Locate the cell with the specified text and output its [x, y] center coordinate. 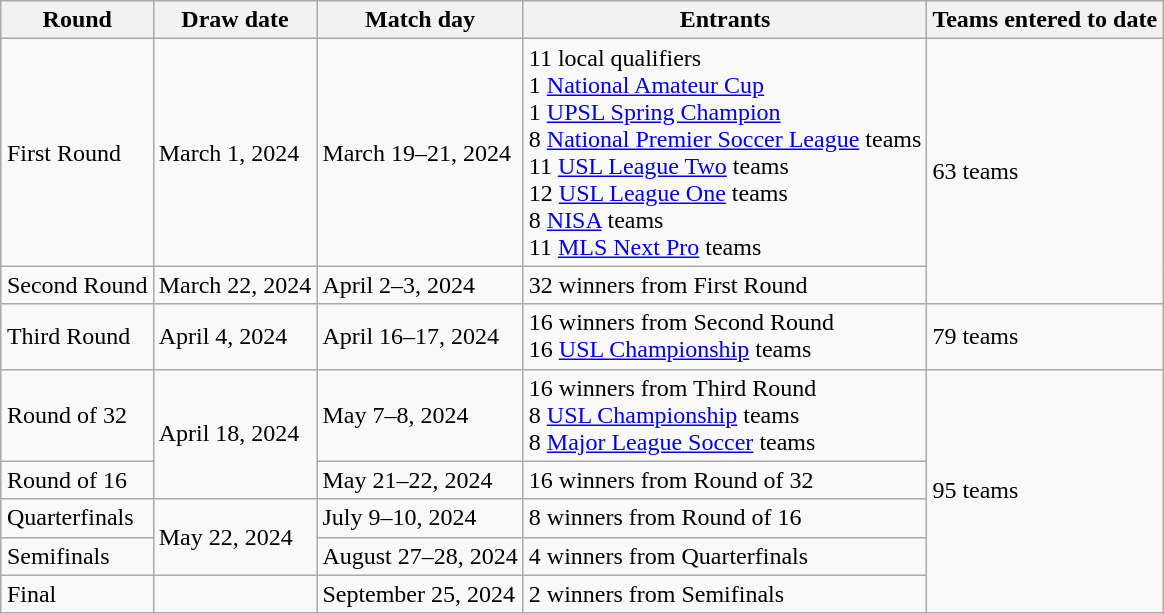
April 2–3, 2024 [420, 285]
Round [77, 20]
July 9–10, 2024 [420, 518]
Third Round [77, 336]
Semifinals [77, 556]
Round of 16 [77, 480]
September 25, 2024 [420, 594]
March 1, 2024 [235, 152]
16 winners from Second Round16 USL Championship teams [725, 336]
Final [77, 594]
63 teams [1045, 172]
Match day [420, 20]
April 4, 2024 [235, 336]
8 winners from Round of 16 [725, 518]
Second Round [77, 285]
16 winners from Round of 32 [725, 480]
First Round [77, 152]
May 7–8, 2024 [420, 415]
Quarterfinals [77, 518]
May 22, 2024 [235, 537]
April 16–17, 2024 [420, 336]
March 22, 2024 [235, 285]
May 21–22, 2024 [420, 480]
Draw date [235, 20]
32 winners from First Round [725, 285]
Entrants [725, 20]
April 18, 2024 [235, 434]
August 27–28, 2024 [420, 556]
Teams entered to date [1045, 20]
16 winners from Third Round8 USL Championship teams8 Major League Soccer teams [725, 415]
95 teams [1045, 491]
79 teams [1045, 336]
4 winners from Quarterfinals [725, 556]
Round of 32 [77, 415]
March 19–21, 2024 [420, 152]
2 winners from Semifinals [725, 594]
